Provide the [X, Y] coordinate of the cell's center where the given text is located.  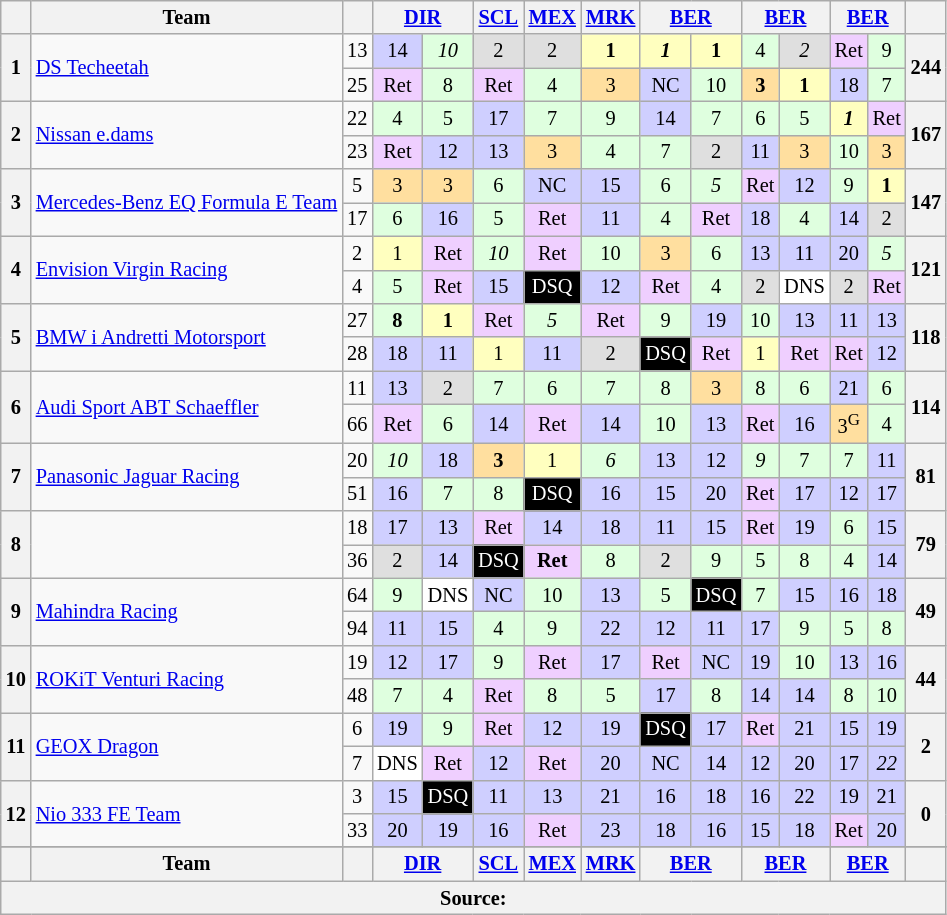
DS Techeetah [186, 68]
94 [357, 628]
33 [357, 830]
44 [926, 678]
BMW i Andretti Motorsport [186, 336]
244 [926, 68]
49 [926, 612]
Mahindra Racing [186, 612]
Nissan e.dams [186, 134]
Envision Virgin Racing [186, 270]
Mercedes-Benz EQ Formula E Team [186, 202]
28 [357, 354]
ROKiT Venturi Racing [186, 678]
Nio 333 FE Team [186, 814]
3G [849, 424]
79 [926, 544]
64 [357, 595]
114 [926, 408]
118 [926, 336]
Panasonic Jaguar Racing [186, 476]
36 [357, 561]
25 [357, 85]
147 [926, 202]
27 [357, 320]
GEOX Dragon [186, 746]
121 [926, 270]
167 [926, 134]
Audi Sport ABT Schaeffler [186, 408]
81 [926, 476]
66 [357, 424]
0 [926, 814]
Source: [474, 898]
48 [357, 696]
51 [357, 494]
